Output the (x, y) coordinate of the center of the cell containing the given text.  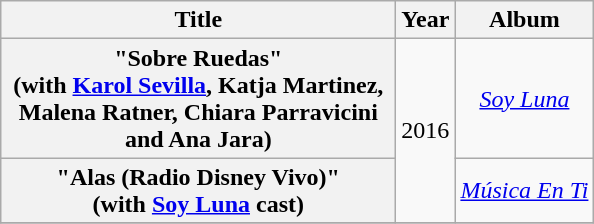
2016 (426, 131)
"Alas (Radio Disney Vivo)"(with Soy Luna cast) (198, 190)
"Sobre Ruedas"(with Karol Sevilla, Katja Martinez, Malena Ratner, Chiara Parravicini and Ana Jara) (198, 98)
Year (426, 20)
Soy Luna (524, 98)
Album (524, 20)
Música En Ti (524, 190)
Title (198, 20)
